For the text-containing cell, return its midpoint in (X, Y) coordinate format. 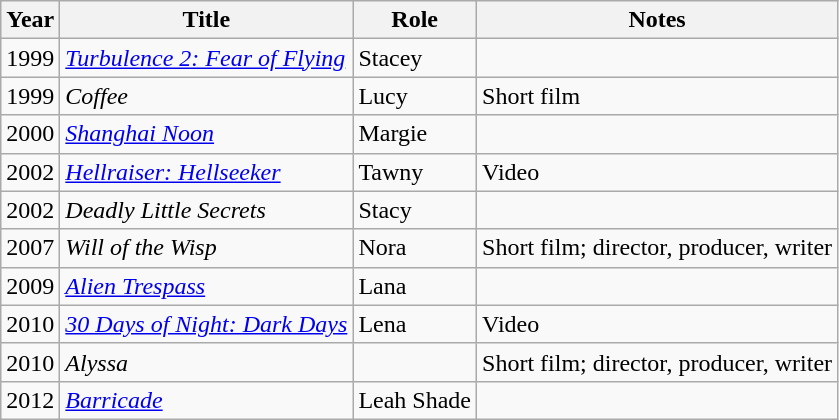
Lucy (415, 96)
2007 (30, 248)
Lana (415, 286)
Short film (658, 96)
Coffee (206, 96)
Alien Trespass (206, 286)
Turbulence 2: Fear of Flying (206, 58)
Deadly Little Secrets (206, 210)
Hellraiser: Hellseeker (206, 172)
2009 (30, 286)
2000 (30, 134)
Margie (415, 134)
Leah Shade (415, 400)
Barricade (206, 400)
Role (415, 20)
Lena (415, 324)
Will of the Wisp (206, 248)
Shanghai Noon (206, 134)
Tawny (415, 172)
Nora (415, 248)
Year (30, 20)
Stacey (415, 58)
30 Days of Night: Dark Days (206, 324)
Notes (658, 20)
Stacy (415, 210)
Alyssa (206, 362)
2012 (30, 400)
Title (206, 20)
